Pinpoint the cell where the given text exists, returning its [X, Y] midpoint coordinate. 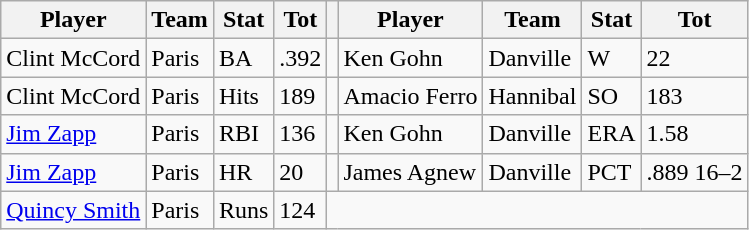
W [612, 58]
SO [612, 96]
.392 [300, 58]
136 [300, 134]
22 [694, 58]
James Agnew [410, 172]
Hits [243, 96]
ERA [612, 134]
1.58 [694, 134]
RBI [243, 134]
124 [300, 210]
HR [243, 172]
Amacio Ferro [410, 96]
183 [694, 96]
BA [243, 58]
Quincy Smith [74, 210]
Hannibal [532, 96]
PCT [612, 172]
189 [300, 96]
20 [300, 172]
Runs [243, 210]
.889 16–2 [694, 172]
